Detect which cell encompasses the target text, then output its [x, y] center coordinate. 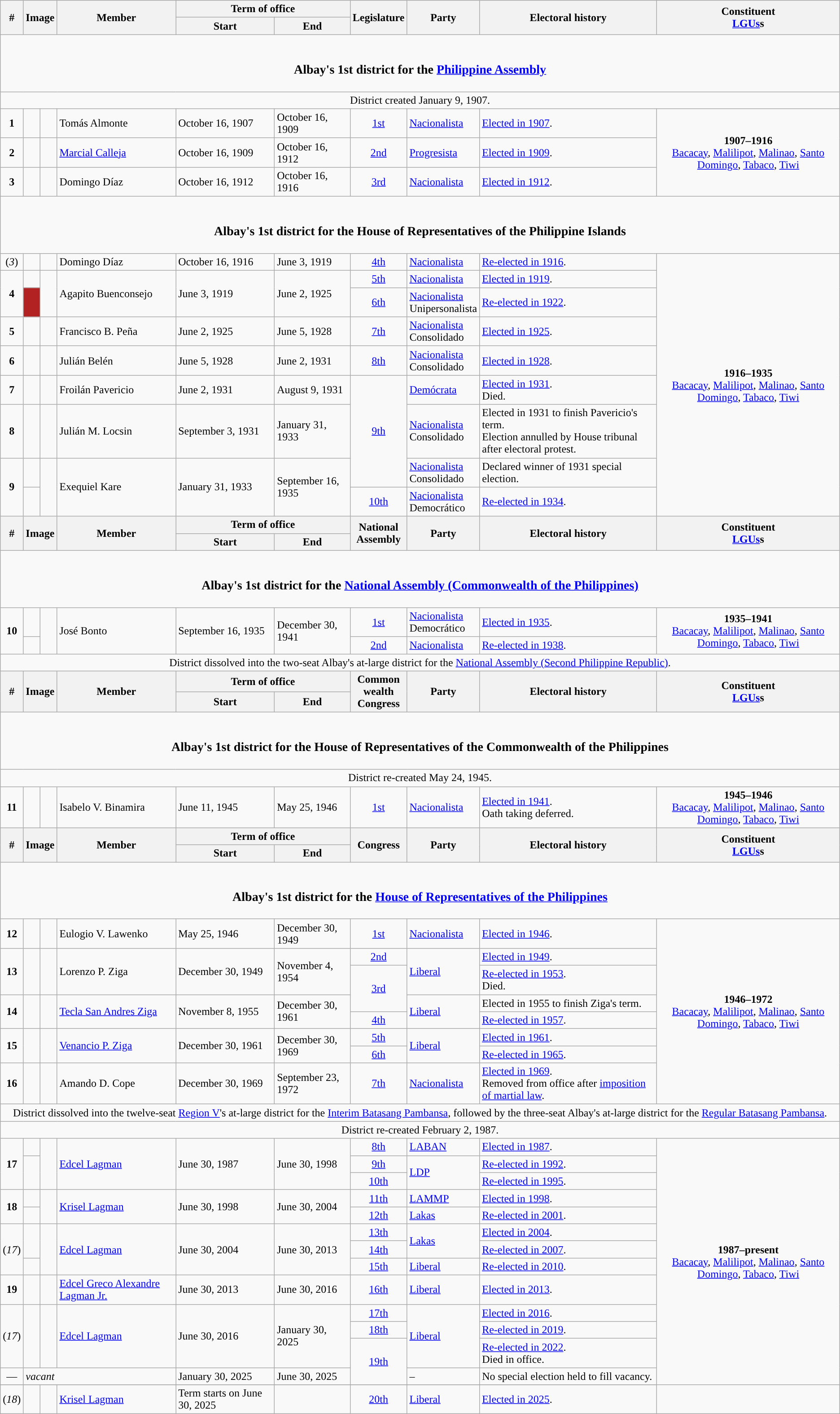
Tomás Almonte [117, 123]
Elected in 1919. [568, 279]
15th [379, 1266]
12 [12, 934]
13 [12, 971]
LDP [443, 1172]
Elected in 1931.Died. [568, 390]
Elected in 1909. [568, 153]
7 [12, 390]
District created January 9, 1907. [420, 100]
June 30, 1987 [225, 1164]
Re-elected in 2022.Died in office. [568, 1353]
Re-elected in 1922. [568, 303]
NationalAssembly [379, 533]
Term starts on June 30, 2025 [225, 1400]
Elected in 1955 to finish Ziga's term. [568, 1003]
LAMMP [443, 1198]
16th [379, 1290]
Re-elected in 1957. [568, 1020]
Venancio P. Ziga [117, 1046]
Elected in 1935. [568, 622]
Progresista [443, 153]
(3) [12, 262]
(18) [12, 1400]
8 [12, 431]
Re-elected in 1953.Died. [568, 980]
District dissolved into the two-seat Albay's at-large district for the National Assembly (Second Philippine Republic). [420, 663]
NacionalistaUnipersonalista [443, 303]
Demócrata [443, 390]
Re-elected in 1916. [568, 262]
13th [379, 1232]
Elected in 1969.Removed from office after imposition of martial law. [568, 1084]
12th [379, 1215]
Elected in 1928. [568, 361]
August 9, 1931 [312, 390]
– [443, 1376]
1 [12, 123]
1907–1916Bacacay, Malilipot, Malinao, Santo Domingo, Tabaco, Tiwi [748, 153]
11th [379, 1198]
11 [12, 807]
Re-elected in 2010. [568, 1266]
Lorenzo P. Ziga [117, 971]
June 30, 2025 [312, 1376]
Edcel Greco Alexandre Lagman Jr. [117, 1290]
1987–presentBacacay, Malilipot, Malinao, Santo Domingo, Tabaco, Tiwi [748, 1261]
Elected in 1998. [568, 1198]
Declared winner of 1931 special election. [568, 472]
Amando D. Cope [117, 1084]
Agapito Buenconsejo [117, 294]
10 [12, 630]
District re-created February 2, 1987. [420, 1130]
4 [12, 294]
Elected in 1987. [568, 1147]
Elected in 1961. [568, 1037]
Froilán Pavericio [117, 390]
Albay's 1st district for the House of Representatives of the Commonwealth of the Philippines [420, 741]
Re-elected in 1965. [568, 1054]
3 [12, 181]
— [12, 1376]
vacant [100, 1376]
October 16, 1907 [225, 123]
Exequiel Kare [117, 487]
Legislature [379, 18]
18 [12, 1207]
Albay's 1st district for the Philippine Assembly [420, 63]
Congress [379, 845]
December 30, 1941 [312, 630]
Elected in 2025. [568, 1400]
Julián M. Locsin [117, 431]
Marcial Calleja [117, 153]
CommonwealthCongress [379, 692]
18th [379, 1330]
District re-created May 24, 1945. [420, 778]
9 [12, 487]
Elected in 1941.Oath taking deferred. [568, 807]
Elected in 1946. [568, 934]
14th [379, 1249]
Elected in 2004. [568, 1232]
Isabelo V. Binamira [117, 807]
17th [379, 1313]
September 3, 1931 [225, 431]
November 8, 1955 [225, 1012]
1945–1946Bacacay, Malilipot, Malinao, Santo Domingo, Tabaco, Tiwi [748, 807]
Tecla San Andres Ziga [117, 1012]
Re-elected in 1938. [568, 646]
1916–1935Bacacay, Malilipot, Malinao, Santo Domingo, Tabaco, Tiwi [748, 385]
Eulogio V. Lawenko [117, 934]
6 [12, 361]
Re-elected in 1992. [568, 1164]
19th [379, 1362]
Re-elected in 2007. [568, 1249]
Elected in 1907. [568, 123]
Elected in 1925. [568, 331]
1935–1941Bacacay, Malilipot, Malinao, Santo Domingo, Tabaco, Tiwi [748, 630]
Francisco B. Peña [117, 331]
Elected in 2013. [568, 1290]
June 11, 1945 [225, 807]
November 4, 1954 [312, 971]
Elected in 1949. [568, 957]
Albay's 1st district for the National Assembly (Commonwealth of the Philippines) [420, 579]
5 [12, 331]
Re-elected in 1934. [568, 502]
15 [12, 1046]
Re-elected in 2001. [568, 1215]
Elected in 1912. [568, 181]
20th [379, 1400]
16 [12, 1084]
Albay's 1st district for the House of Representatives of the Philippines [420, 891]
1946–1972Bacacay, Malilipot, Malinao, Santo Domingo, Tabaco, Tiwi [748, 1011]
Elected in 2016. [568, 1313]
Albay's 1st district for the House of Representatives of the Philippine Islands [420, 224]
September 23, 1972 [312, 1084]
No special election held to fill vacancy. [568, 1376]
Re-elected in 1995. [568, 1181]
LABAN [443, 1147]
17 [12, 1164]
2 [12, 153]
Elected in 1931 to finish Pavericio's term.Election annulled by House tribunal after electoral protest. [568, 431]
Julián Belén [117, 361]
14 [12, 1012]
José Bonto [117, 630]
Re-elected in 2019. [568, 1330]
19 [12, 1290]
